Find where the given text appears and provide that cell's center as (x, y) coordinate. 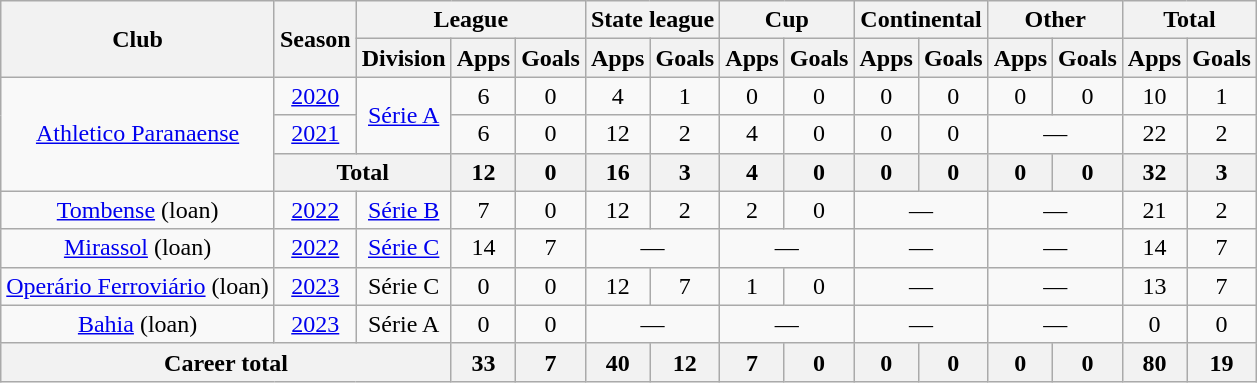
Operário Ferroviário (loan) (138, 286)
32 (1154, 172)
Mirassol (loan) (138, 248)
13 (1154, 286)
Continental (921, 20)
Division (404, 58)
Career total (226, 362)
Athletico Paranaense (138, 134)
Bahia (loan) (138, 324)
40 (617, 362)
16 (617, 172)
State league (652, 20)
21 (1154, 210)
22 (1154, 134)
10 (1154, 96)
2020 (315, 96)
Série B (404, 210)
Other (1055, 20)
80 (1154, 362)
2021 (315, 134)
19 (1222, 362)
Season (315, 39)
Club (138, 39)
Cup (787, 20)
Tombense (loan) (138, 210)
33 (483, 362)
League (470, 20)
